Search for the cell housing the specified text and yield its (X, Y) center coordinate. 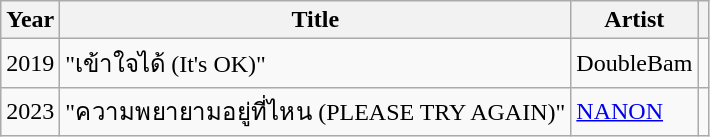
"ความพยายามอยู่ที่ไหน (PLEASE TRY AGAIN)" (316, 112)
NANON (634, 112)
DoubleBam (634, 64)
2023 (30, 112)
Year (30, 20)
Artist (634, 20)
"เข้าใจได้ (It's OK)" (316, 64)
Title (316, 20)
2019 (30, 64)
